From the cell containing the given text, extract its center point as (x, y) coordinate. 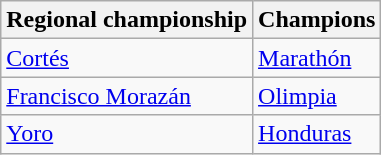
Champions (317, 20)
Regional championship (127, 20)
Francisco Morazán (127, 96)
Honduras (317, 134)
Marathón (317, 58)
Cortés (127, 58)
Yoro (127, 134)
Olimpia (317, 96)
